Extract the [X, Y] coordinate from the center of the cell holding the provided text.  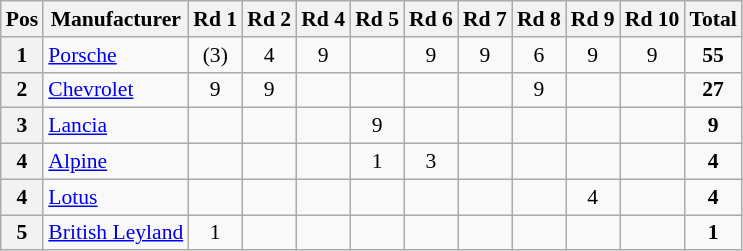
Rd 1 [215, 19]
Rd 7 [485, 19]
55 [712, 55]
Pos [22, 19]
Rd 5 [377, 19]
(3) [215, 55]
Alpine [116, 162]
Rd 9 [593, 19]
British Leyland [116, 233]
5 [22, 233]
Rd 6 [431, 19]
Rd 8 [539, 19]
27 [712, 90]
Rd 2 [269, 19]
2 [22, 90]
Rd 4 [323, 19]
Rd 10 [652, 19]
Manufacturer [116, 19]
Porsche [116, 55]
Chevrolet [116, 90]
Lancia [116, 126]
Total [712, 19]
6 [539, 55]
Lotus [116, 197]
